Return [x, y] of the center of cell containing provided text 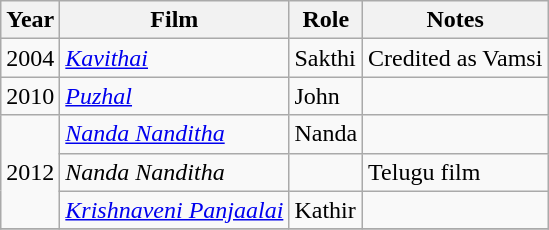
Krishnaveni Panjaalai [174, 210]
Role [326, 20]
2012 [30, 172]
John [326, 96]
Nanda [326, 134]
Kavithai [174, 58]
Puzhal [174, 96]
Credited as Vamsi [456, 58]
Notes [456, 20]
Telugu film [456, 172]
Year [30, 20]
2004 [30, 58]
Sakthi [326, 58]
Film [174, 20]
2010 [30, 96]
Kathir [326, 210]
